Scan for the cell matching the given text and deliver its [x, y] coordinate at center. 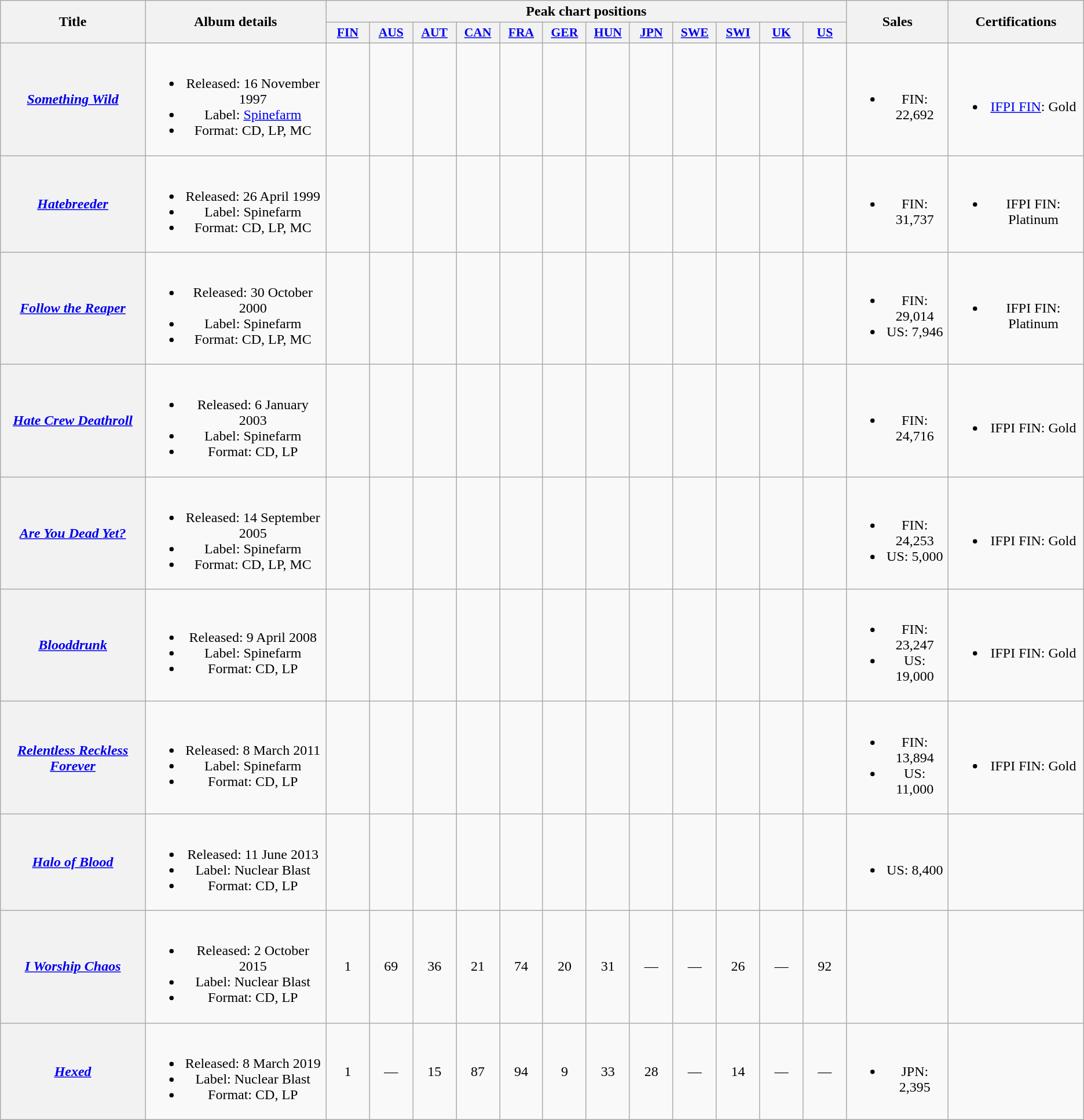
US [825, 33]
20 [564, 967]
Released: 16 November 1997Label: SpinefarmFormat: CD, LP, MC [235, 99]
FIN: 13,894US: 11,000 [898, 758]
SWE [695, 33]
Album details [235, 22]
Halo of Blood [73, 862]
FIN: 29,014US: 7,946 [898, 309]
Sales [898, 22]
FIN [347, 33]
33 [608, 1071]
28 [651, 1071]
AUS [391, 33]
9 [564, 1071]
Hatebreeder [73, 204]
HUN [608, 33]
JPN [651, 33]
26 [738, 967]
Released: 9 April 2008Label: SpinefarmFormat: CD, LP [235, 645]
Released: 8 March 2011Label: SpinefarmFormat: CD, LP [235, 758]
JPN: 2,395 [898, 1071]
69 [391, 967]
Released: 30 October 2000Label: SpinefarmFormat: CD, LP, MC [235, 309]
Released: 8 March 2019Label: Nuclear BlastFormat: CD, LP [235, 1071]
I Worship Chaos [73, 967]
FIN: 24,253US: 5,000 [898, 533]
15 [434, 1071]
FIN: 31,737 [898, 204]
GER [564, 33]
FRA [521, 33]
Relentless Reckless Forever [73, 758]
Peak chart positions [586, 12]
Blooddrunk [73, 645]
36 [434, 967]
Follow the Reaper [73, 309]
87 [478, 1071]
Certifications [1016, 22]
Hate Crew Deathroll [73, 421]
Title [73, 22]
31 [608, 967]
SWI [738, 33]
UK [782, 33]
74 [521, 967]
94 [521, 1071]
Released: 11 June 2013Label: Nuclear BlastFormat: CD, LP [235, 862]
Released: 2 October 2015Label: Nuclear BlastFormat: CD, LP [235, 967]
Released: 14 September 2005Label: SpinefarmFormat: CD, LP, MC [235, 533]
Hexed [73, 1071]
FIN: 24,716 [898, 421]
Released: 26 April 1999Label: SpinefarmFormat: CD, LP, MC [235, 204]
Released: 6 January 2003Label: SpinefarmFormat: CD, LP [235, 421]
Something Wild [73, 99]
FIN: 23,247US: 19,000 [898, 645]
21 [478, 967]
14 [738, 1071]
FIN: 22,692 [898, 99]
US: 8,400 [898, 862]
92 [825, 967]
CAN [478, 33]
Are You Dead Yet? [73, 533]
AUT [434, 33]
